Find where the given text appears and provide that cell's center as (X, Y) coordinate. 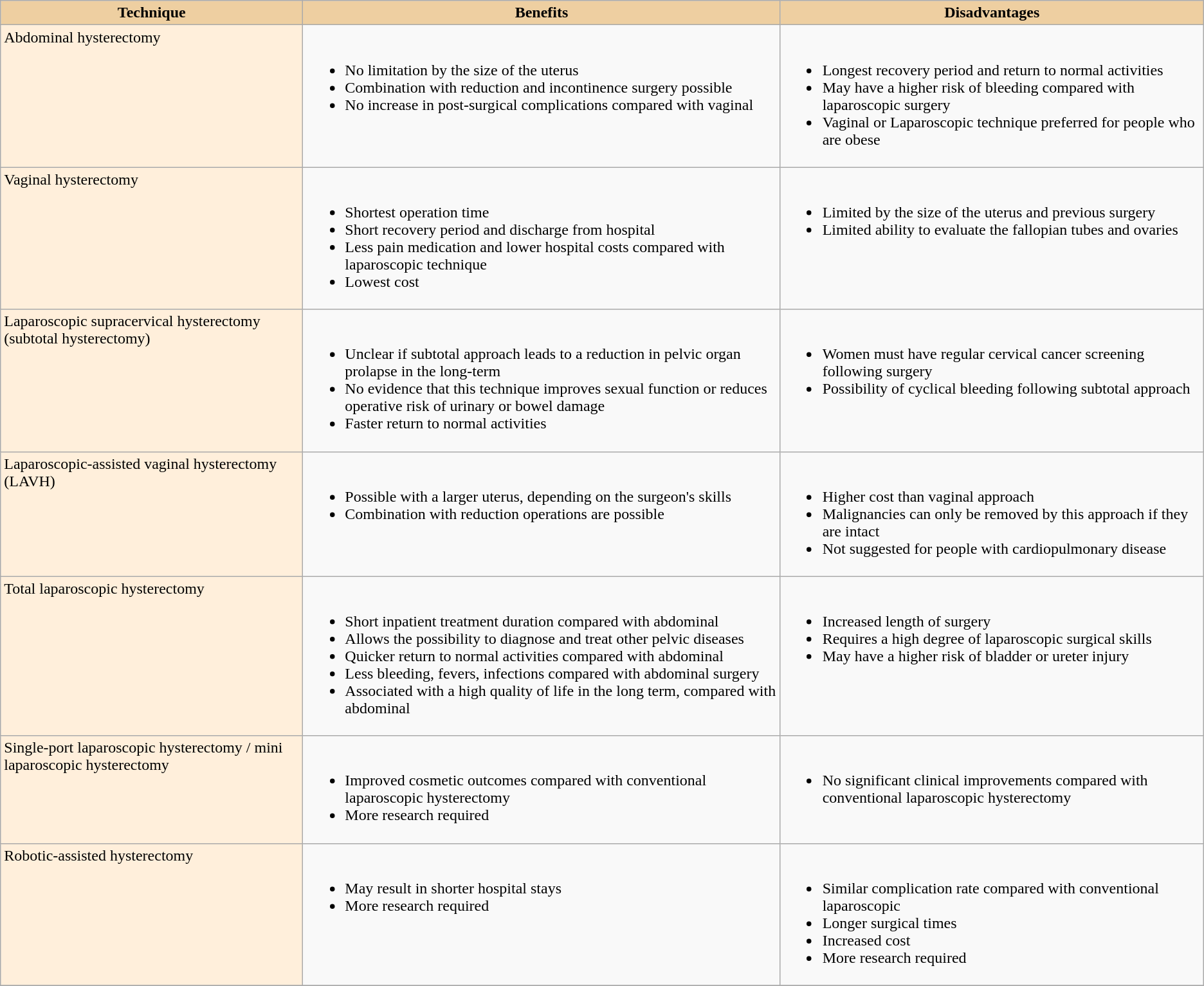
Robotic-assisted hysterectomy (152, 915)
Possible with a larger uterus, depending on the surgeon's skillsCombination with reduction operations are possible (542, 514)
Limited by the size of the uterus and previous surgeryLimited ability to evaluate the fallopian tubes and ovaries (992, 238)
Disadvantages (992, 13)
Total laparoscopic hysterectomy (152, 656)
Abdominal hysterectomy (152, 96)
Vaginal hysterectomy (152, 238)
Increased length of surgeryRequires a high degree of laparoscopic surgical skillsMay have a higher risk of bladder or ureter injury (992, 656)
Benefits (542, 13)
Similar complication rate compared with conventional laparoscopicLonger surgical timesIncreased costMore research required (992, 915)
Single-port laparoscopic hysterectomy / mini laparoscopic hysterectomy (152, 790)
Laparoscopic supracervical hysterectomy (subtotal hysterectomy) (152, 381)
May result in shorter hospital staysMore research required (542, 915)
No significant clinical improvements compared with conventional laparoscopic hysterectomy (992, 790)
Improved cosmetic outcomes compared with conventional laparoscopic hysterectomyMore research required (542, 790)
Women must have regular cervical cancer screening following surgeryPossibility of cyclical bleeding following subtotal approach (992, 381)
Laparoscopic-assisted vaginal hysterectomy (LAVH) (152, 514)
Technique (152, 13)
